Pinpoint the cell where the given text exists, returning its [X, Y] midpoint coordinate. 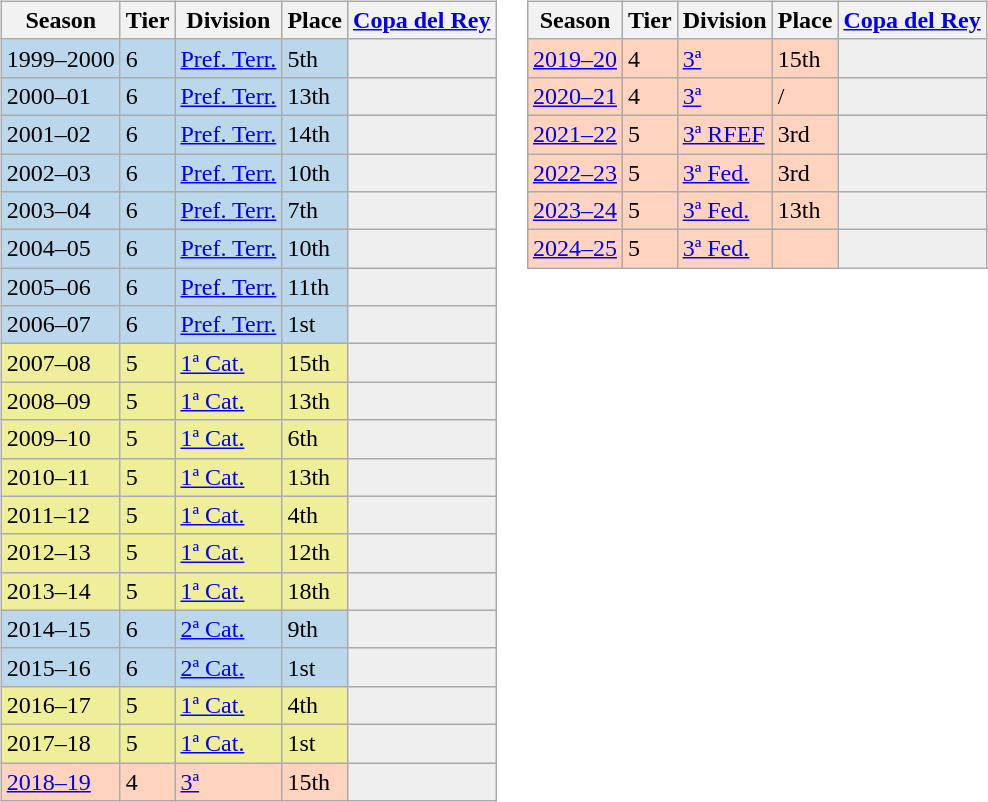
2024–25 [574, 249]
3ª RFEF [724, 134]
2007–08 [60, 363]
6th [315, 439]
2012–13 [60, 553]
2001–02 [60, 134]
2020–21 [574, 96]
2019–20 [574, 58]
2002–03 [60, 173]
2005–06 [60, 287]
2015–16 [60, 667]
2003–04 [60, 211]
2021–22 [574, 134]
2011–12 [60, 515]
1999–2000 [60, 58]
2017–18 [60, 743]
2022–23 [574, 173]
2010–11 [60, 477]
7th [315, 211]
2004–05 [60, 249]
2016–17 [60, 705]
2013–14 [60, 591]
2023–24 [574, 211]
18th [315, 591]
14th [315, 134]
2018–19 [60, 781]
/ [805, 96]
2000–01 [60, 96]
12th [315, 553]
9th [315, 629]
11th [315, 287]
2006–07 [60, 325]
2008–09 [60, 401]
2014–15 [60, 629]
2009–10 [60, 439]
5th [315, 58]
